Extract the [x, y] coordinate from the center of the cell holding the provided text.  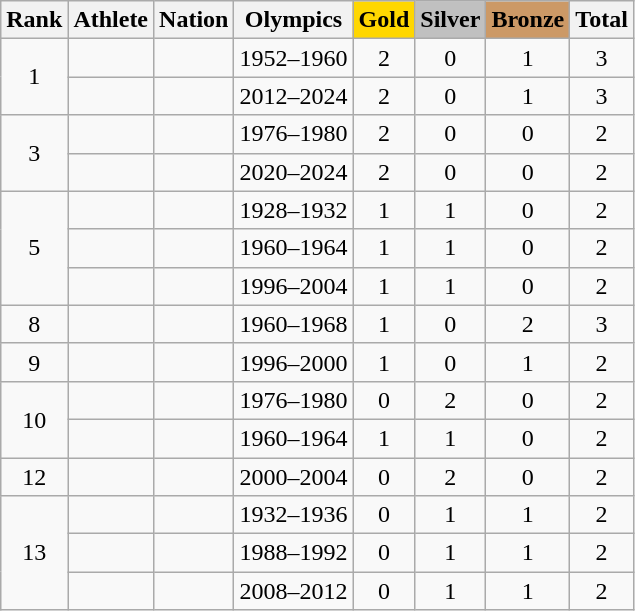
1996–2004 [294, 286]
Nation [194, 20]
12 [34, 477]
Athlete [111, 20]
2000–2004 [294, 477]
1932–1936 [294, 515]
1952–1960 [294, 58]
Bronze [528, 20]
8 [34, 324]
Silver [450, 20]
1988–1992 [294, 553]
5 [34, 248]
Olympics [294, 20]
1928–1932 [294, 210]
13 [34, 553]
1996–2000 [294, 362]
9 [34, 362]
Gold [384, 20]
Rank [34, 20]
2012–2024 [294, 96]
Total [602, 20]
2020–2024 [294, 172]
2008–2012 [294, 591]
10 [34, 419]
1960–1968 [294, 324]
